Detect which cell encompasses the target text, then output its [X, Y] center coordinate. 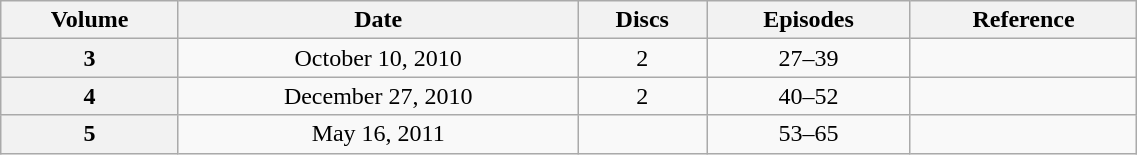
5 [90, 134]
27–39 [809, 58]
Reference [1024, 20]
December 27, 2010 [378, 96]
4 [90, 96]
53–65 [809, 134]
Discs [642, 20]
Date [378, 20]
May 16, 2011 [378, 134]
3 [90, 58]
Episodes [809, 20]
Volume [90, 20]
40–52 [809, 96]
October 10, 2010 [378, 58]
